Pinpoint the cell where the given text exists, returning its (X, Y) midpoint coordinate. 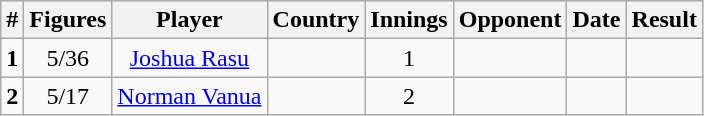
Player (190, 20)
Country (316, 20)
Opponent (510, 20)
Date (596, 20)
# (12, 20)
5/17 (68, 96)
Innings (409, 20)
Figures (68, 20)
Norman Vanua (190, 96)
Result (664, 20)
5/36 (68, 58)
Joshua Rasu (190, 58)
